Return (x, y) of the center of cell containing provided text 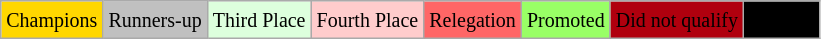
Third Place (259, 20)
Relegation (473, 20)
Runners-up (155, 20)
Did not qualify (676, 20)
Fourth Place (368, 20)
Promoted (566, 20)
not held (781, 20)
Champions (52, 20)
